For the text-containing cell, return its midpoint in [X, Y] coordinate format. 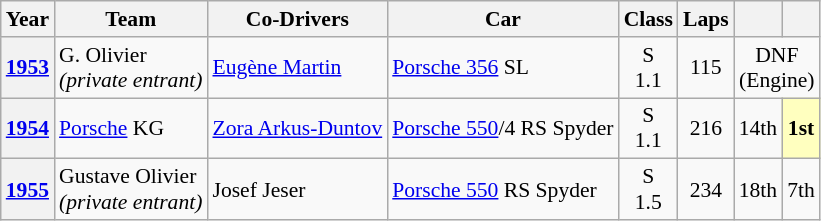
115 [706, 68]
S1.5 [648, 190]
1954 [28, 128]
Laps [706, 19]
7th [801, 190]
Year [28, 19]
Porsche 550/4 RS Spyder [502, 128]
Porsche KG [130, 128]
Co-Drivers [297, 19]
Porsche 550 RS Spyder [502, 190]
Car [502, 19]
Class [648, 19]
Team [130, 19]
1st [801, 128]
1953 [28, 68]
Gustave Olivier(private entrant) [130, 190]
1955 [28, 190]
216 [706, 128]
DNF(Engine) [777, 68]
14th [758, 128]
Josef Jeser [297, 190]
Eugène Martin [297, 68]
Porsche 356 SL [502, 68]
234 [706, 190]
18th [758, 190]
G. Olivier(private entrant) [130, 68]
Zora Arkus-Duntov [297, 128]
